Extract the (X, Y) coordinate from the center of the cell holding the provided text.  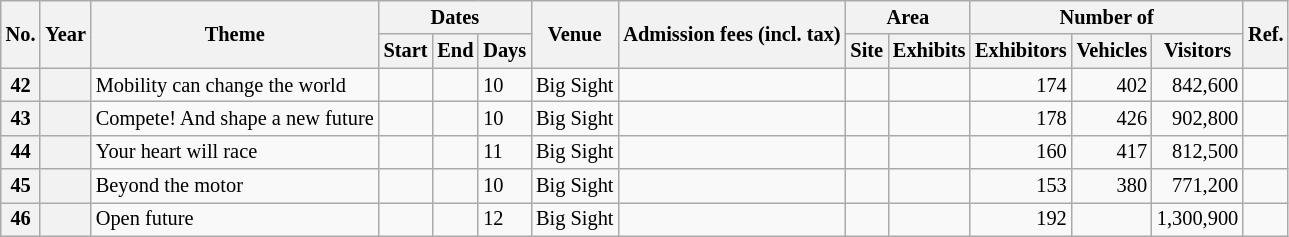
42 (21, 85)
Compete! And shape a new future (235, 118)
No. (21, 34)
380 (1112, 186)
End (455, 51)
43 (21, 118)
45 (21, 186)
417 (1112, 152)
Venue (574, 34)
44 (21, 152)
Exhibitors (1020, 51)
812,500 (1198, 152)
Vehicles (1112, 51)
842,600 (1198, 85)
Days (504, 51)
Mobility can change the world (235, 85)
178 (1020, 118)
Visitors (1198, 51)
192 (1020, 219)
12 (504, 219)
Site (866, 51)
153 (1020, 186)
Ref. (1266, 34)
Open future (235, 219)
46 (21, 219)
11 (504, 152)
Dates (455, 17)
902,800 (1198, 118)
Admission fees (incl. tax) (732, 34)
Theme (235, 34)
Your heart will race (235, 152)
Number of (1106, 17)
174 (1020, 85)
771,200 (1198, 186)
160 (1020, 152)
Exhibits (929, 51)
Area (908, 17)
Start (406, 51)
426 (1112, 118)
Beyond the motor (235, 186)
402 (1112, 85)
Year (65, 34)
1,300,900 (1198, 219)
